Provide the [X, Y] coordinate of the cell's center where the given text is located.  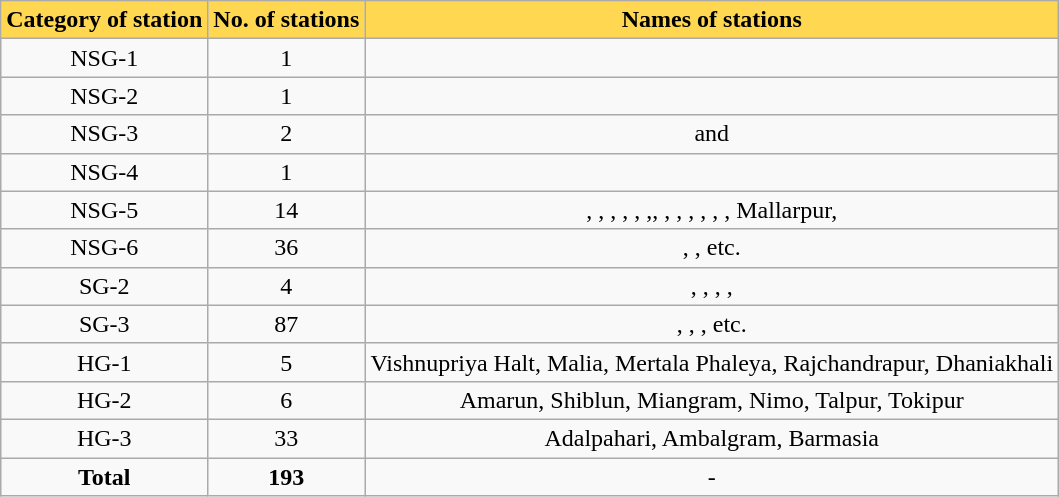
, , , , , ,, , , , , , , Mallarpur, [712, 210]
Amarun, Shiblun, Miangram, Nimo, Talpur, Tokipur [712, 400]
2 [286, 134]
HG-2 [104, 400]
, , , etc. [712, 324]
NSG-6 [104, 248]
and [712, 134]
4 [286, 286]
NSG-1 [104, 58]
Category of station [104, 20]
33 [286, 438]
No. of stations [286, 20]
NSG-5 [104, 210]
193 [286, 477]
, , , , [712, 286]
6 [286, 400]
NSG-3 [104, 134]
HG-1 [104, 362]
HG-3 [104, 438]
Names of stations [712, 20]
SG-2 [104, 286]
87 [286, 324]
5 [286, 362]
NSG-2 [104, 96]
NSG-4 [104, 172]
SG-3 [104, 324]
- [712, 477]
Adalpahari, Ambalgram, Barmasia [712, 438]
36 [286, 248]
, , etc. [712, 248]
Total [104, 477]
14 [286, 210]
Vishnupriya Halt, Malia, Mertala Phaleya, Rajchandrapur, Dhaniakhali [712, 362]
